Determine the (X, Y) coordinate at the center of the cell enclosing the given text.  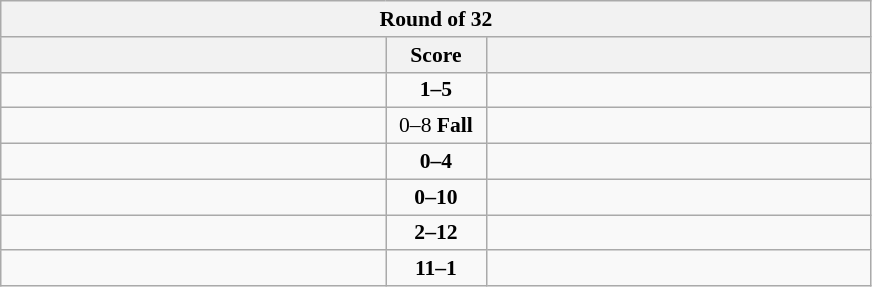
0–10 (436, 197)
1–5 (436, 90)
Score (436, 55)
0–8 Fall (436, 126)
0–4 (436, 162)
2–12 (436, 233)
11–1 (436, 269)
Round of 32 (436, 19)
